Output the [x, y] coordinate of the center of the cell containing the given text.  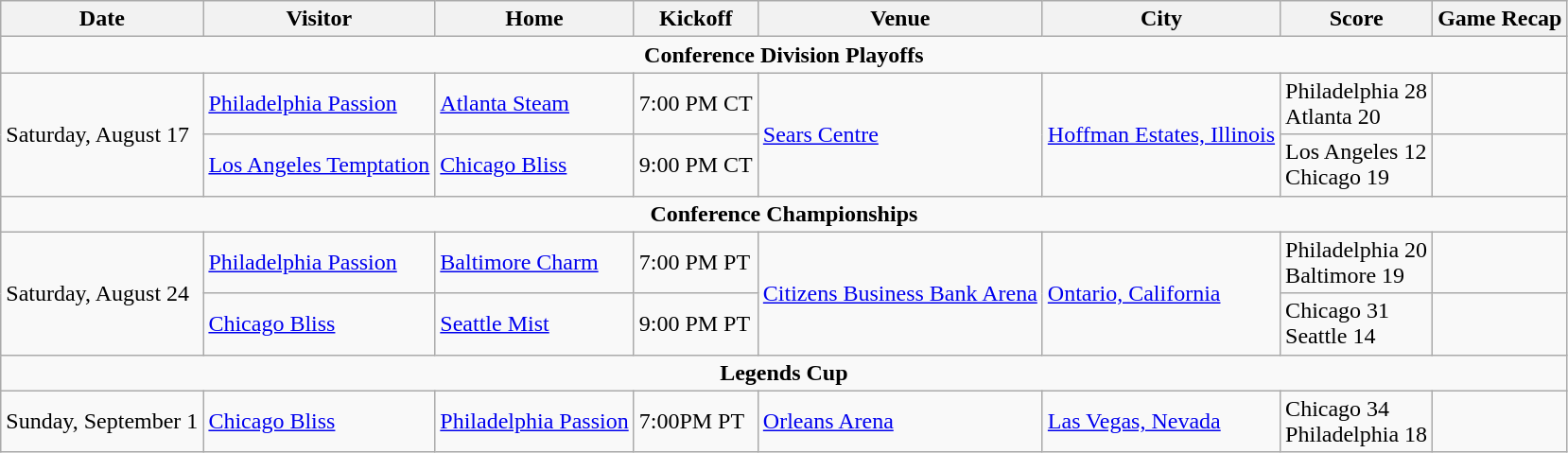
Las Vegas, Nevada [1161, 422]
Ontario, California [1161, 293]
9:00 PM PT [696, 323]
Kickoff [696, 19]
Venue [900, 19]
Conference Championships [784, 214]
Legends Cup [784, 373]
Philadelphia 28Atlanta 20 [1356, 104]
Home [534, 19]
Chicago 34Philadelphia 18 [1356, 422]
Atlanta Steam [534, 104]
Saturday, August 24 [102, 293]
7:00 PM CT [696, 104]
9:00 PM CT [696, 165]
Baltimore Charm [534, 263]
Sunday, September 1 [102, 422]
Los Angeles Temptation [320, 165]
Citizens Business Bank Arena [900, 293]
Hoffman Estates, Illinois [1161, 134]
7:00 PM PT [696, 263]
Saturday, August 17 [102, 134]
Score [1356, 19]
City [1161, 19]
Los Angeles 12Chicago 19 [1356, 165]
Orleans Arena [900, 422]
Philadelphia 20Baltimore 19 [1356, 263]
Game Recap [1500, 19]
Chicago 31Seattle 14 [1356, 323]
Seattle Mist [534, 323]
Date [102, 19]
7:00PM PT [696, 422]
Conference Division Playoffs [784, 55]
Sears Centre [900, 134]
Visitor [320, 19]
